From the cell containing the given text, extract its center point as [X, Y] coordinate. 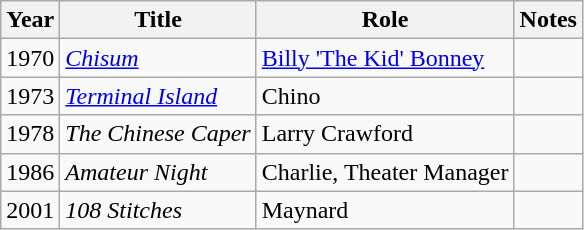
2001 [30, 210]
1970 [30, 58]
Chisum [158, 58]
Larry Crawford [385, 134]
1986 [30, 172]
Charlie, Theater Manager [385, 172]
108 Stitches [158, 210]
Terminal Island [158, 96]
Title [158, 20]
1973 [30, 96]
Maynard [385, 210]
Role [385, 20]
Notes [548, 20]
Chino [385, 96]
Amateur Night [158, 172]
Billy 'The Kid' Bonney [385, 58]
1978 [30, 134]
Year [30, 20]
The Chinese Caper [158, 134]
